Pinpoint the cell where the given text exists, returning its [X, Y] midpoint coordinate. 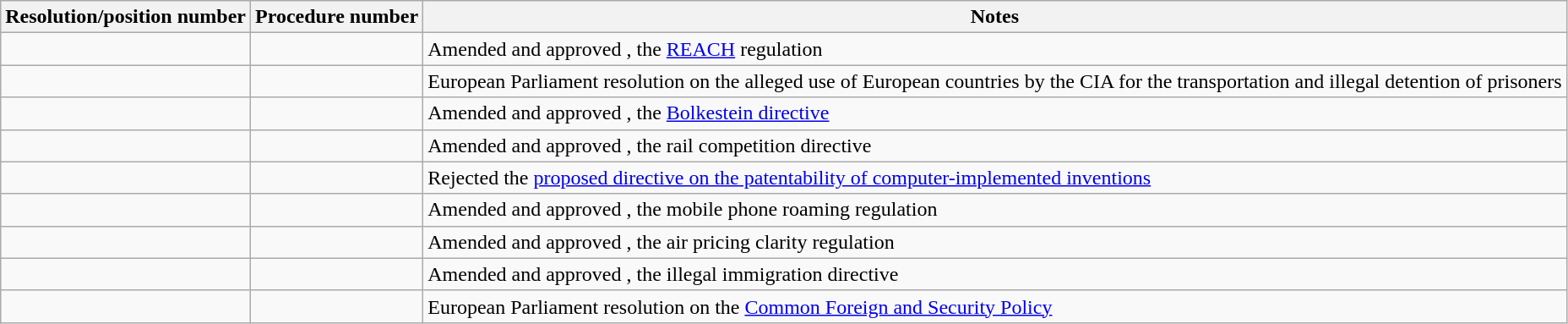
European Parliament resolution on the Common Foreign and Security Policy [995, 306]
Amended and approved , the mobile phone roaming regulation [995, 210]
Amended and approved , the REACH regulation [995, 49]
Amended and approved , the rail competition directive [995, 146]
Rejected the proposed directive on the patentability of computer-implemented inventions [995, 178]
Procedure number [337, 17]
Notes [995, 17]
Resolution/position number [126, 17]
European Parliament resolution on the alleged use of European countries by the CIA for the transportation and illegal detention of prisoners [995, 81]
Amended and approved , the illegal immigration directive [995, 274]
Amended and approved , the Bolkestein directive [995, 113]
Amended and approved , the air pricing clarity regulation [995, 242]
